Detect which cell encompasses the target text, then output its [X, Y] center coordinate. 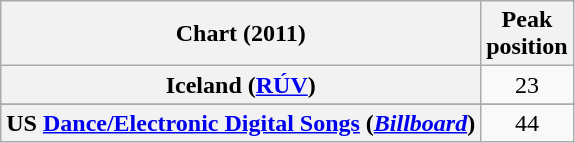
US Dance/Electronic Digital Songs (Billboard) [241, 123]
Iceland (RÚV) [241, 85]
23 [527, 85]
Peakposition [527, 34]
Chart (2011) [241, 34]
44 [527, 123]
